Extract the [X, Y] coordinate from the center of the cell holding the provided text.  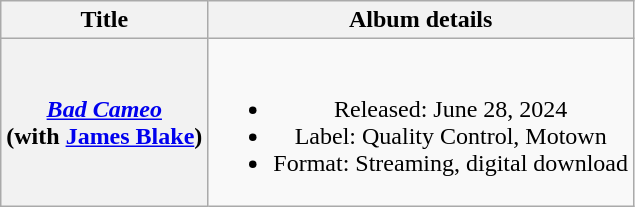
Released: June 28, 2024Label: Quality Control, MotownFormat: Streaming, digital download [421, 122]
Bad Cameo(with James Blake) [104, 122]
Album details [421, 20]
Title [104, 20]
